Locate the cell with the specified text and output its [X, Y] center coordinate. 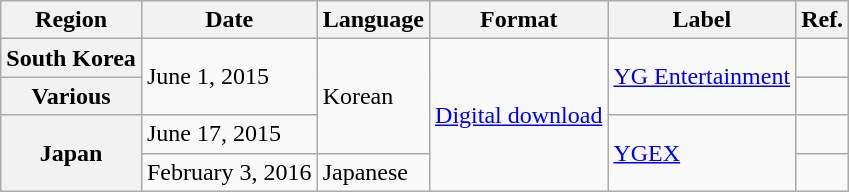
Region [72, 20]
Language [373, 20]
Format [519, 20]
Date [229, 20]
June 17, 2015 [229, 134]
Label [702, 20]
Various [72, 96]
South Korea [72, 58]
Ref. [822, 20]
YG Entertainment [702, 77]
Digital download [519, 115]
Korean [373, 96]
June 1, 2015 [229, 77]
February 3, 2016 [229, 172]
Japan [72, 153]
Japanese [373, 172]
YGEX [702, 153]
